Extract the [X, Y] coordinate from the center of the cell holding the provided text.  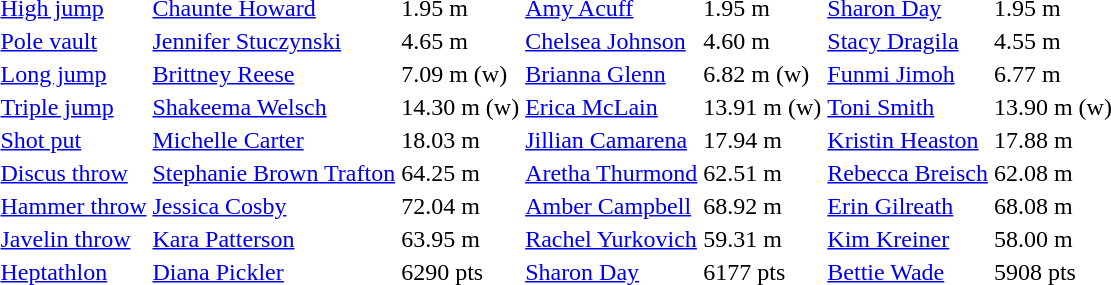
4.65 m [460, 41]
Brittney Reese [274, 74]
Jennifer Stuczynski [274, 41]
Toni Smith [908, 107]
Rachel Yurkovich [612, 239]
Chelsea Johnson [612, 41]
62.51 m [762, 173]
Stephanie Brown Trafton [274, 173]
Erin Gilreath [908, 206]
Erica McLain [612, 107]
Amber Campbell [612, 206]
17.94 m [762, 140]
72.04 m [460, 206]
64.25 m [460, 173]
Kara Patterson [274, 239]
18.03 m [460, 140]
7.09 m (w) [460, 74]
Kim Kreiner [908, 239]
6.82 m (w) [762, 74]
Michelle Carter [274, 140]
68.92 m [762, 206]
Shakeema Welsch [274, 107]
Jillian Camarena [612, 140]
14.30 m (w) [460, 107]
Jessica Cosby [274, 206]
Funmi Jimoh [908, 74]
Stacy Dragila [908, 41]
63.95 m [460, 239]
Kristin Heaston [908, 140]
Rebecca Breisch [908, 173]
Aretha Thurmond [612, 173]
Brianna Glenn [612, 74]
59.31 m [762, 239]
4.60 m [762, 41]
13.91 m (w) [762, 107]
